Capture the cell that displays the provided text and extract its [x, y] central coordinate. 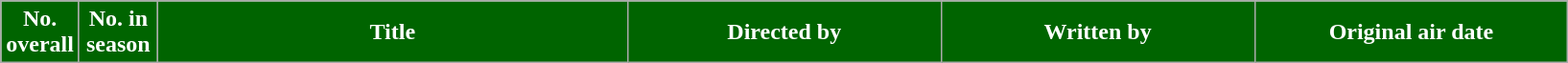
Directed by [784, 32]
No. inseason [118, 32]
Original air date [1412, 32]
Title [392, 32]
No.overall [40, 32]
Written by [1097, 32]
